For the text-containing cell, return its midpoint in (X, Y) coordinate format. 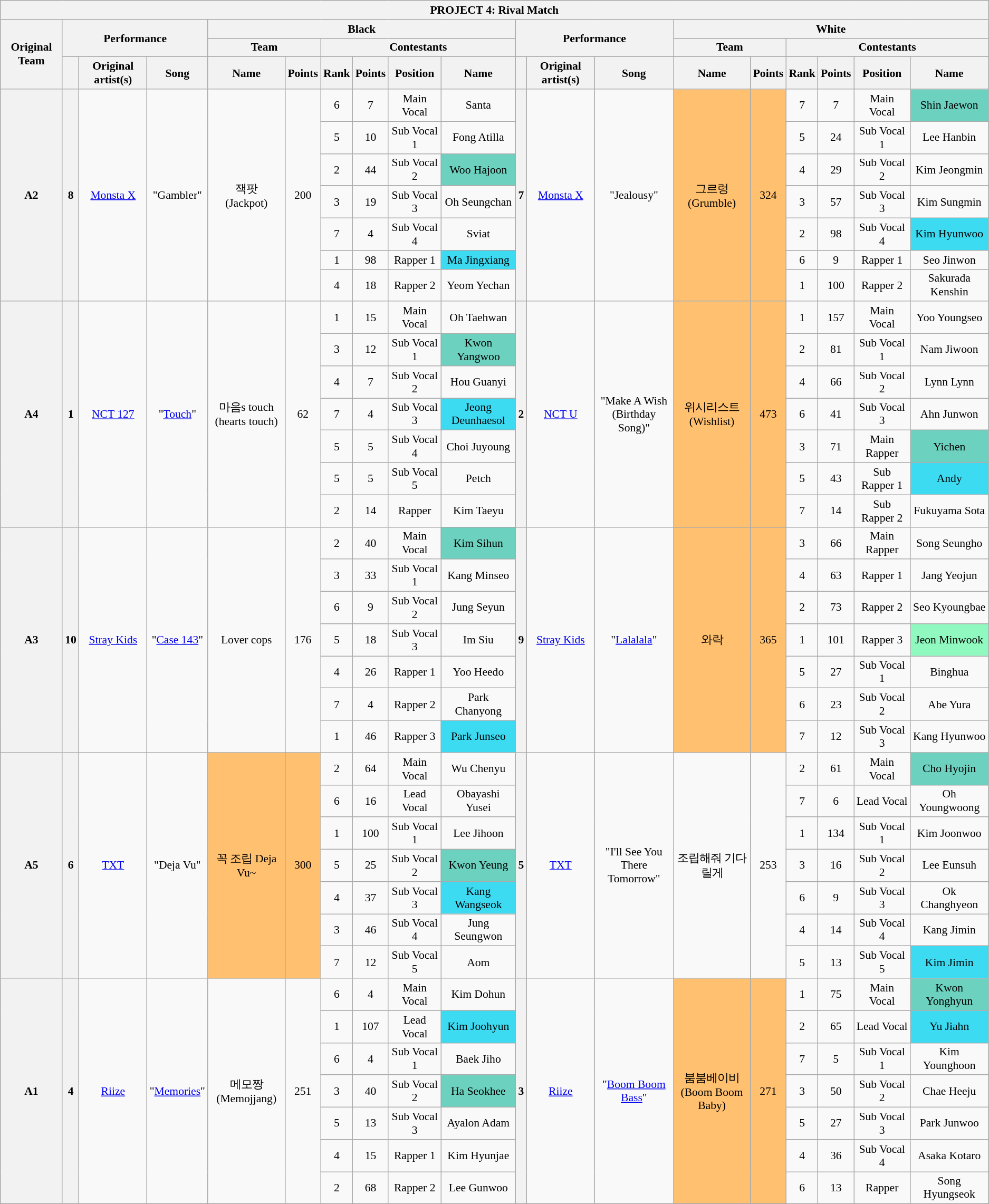
Kwon Yeung (478, 866)
Baek Jiho (478, 1059)
Woo Hajoon (478, 170)
Kim Hyunwoo (949, 234)
Kim Sihun (478, 543)
64 (371, 769)
29 (836, 170)
Kim Jeongmin (949, 170)
Ahn Junwon (949, 415)
Asaka Kotaro (949, 1156)
Kang Wangseok (478, 898)
Ayalon Adam (478, 1123)
Park Junseo (478, 736)
19 (371, 203)
473 (769, 415)
101 (836, 640)
마음s touch(hearts touch) (246, 415)
Black (362, 29)
73 (836, 608)
Yeom Yechan (478, 285)
Park Chanyong (478, 705)
"Gambler" (177, 195)
Ma Jingxiang (478, 260)
Song Hyungseok (949, 1188)
Oh Youngwoong (949, 801)
A5 (32, 865)
Sub Rapper 2 (882, 511)
300 (303, 865)
50 (836, 1092)
Nam Jiwoon (949, 350)
Lee Hanbin (949, 137)
176 (303, 640)
Jang Yeojun (949, 576)
Lynn Lynn (949, 382)
A4 (32, 415)
44 (371, 170)
65 (836, 1026)
Oh Seungchan (478, 203)
37 (371, 898)
잭팟 (Jackpot) (246, 195)
Im Siu (478, 640)
Seo Jinwon (949, 260)
75 (836, 995)
Kim Jimin (949, 962)
57 (836, 203)
107 (371, 1026)
"Lalalala" (634, 640)
붐붐베이비(Boom Boom Baby) (712, 1091)
Petch (478, 479)
Kang Minseo (478, 576)
그르렁(Grumble) (712, 195)
Kim Younghoon (949, 1059)
Lee Gunwoo (478, 1188)
Jung Seyun (478, 608)
Choi Juyoung (478, 446)
A2 (32, 195)
Kwon Yangwoo (478, 350)
365 (769, 640)
Seo Kyoungbae (949, 608)
Kim Dohun (478, 995)
Andy (949, 479)
Chae Heeju (949, 1092)
Oh Taehwan (478, 317)
62 (303, 415)
Shin Jaewon (949, 105)
Kim Hyunjae (478, 1156)
Yu Jiahn (949, 1026)
Kim Joonwoo (949, 833)
White (831, 29)
Yoo Heedo (478, 672)
"Touch" (177, 415)
위시리스트(Wishlist) (712, 415)
324 (769, 195)
Wu Chenyu (478, 769)
Original Team (32, 54)
68 (371, 1188)
Jeon Minwook (949, 640)
25 (371, 866)
Park Junwoo (949, 1123)
8 (71, 195)
Kang Hyunwoo (949, 736)
81 (836, 350)
Lover cops (246, 640)
A1 (32, 1091)
Ha Seokhee (478, 1092)
"Make A Wish(Birthday Song)" (634, 415)
Yichen (949, 446)
200 (303, 195)
NCT 127 (113, 415)
Sviat (478, 234)
Lee Jihoon (478, 833)
Fong Atilla (478, 137)
33 (371, 576)
Binghua (949, 672)
41 (836, 415)
꼭 조립 Deja Vu~ (246, 865)
271 (769, 1091)
Ok Changhyeon (949, 898)
Jung Seungwon (478, 930)
Cho Hyojin (949, 769)
Kim Joohyun (478, 1026)
Fukuyama Sota (949, 511)
Sub Rapper 1 (882, 479)
Song Seungho (949, 543)
Sakurada Kenshin (949, 285)
"I'll See YouThere Tomorrow" (634, 865)
134 (836, 833)
PROJECT 4: Rival Match (495, 10)
Santa (478, 105)
Abe Yura (949, 705)
A3 (32, 640)
"Jealousy" (634, 195)
Aom (478, 962)
Hou Guanyi (478, 382)
조립해줘 기다릴게 (712, 865)
Kwon Yonghyun (949, 995)
메모짱(Memojjang) (246, 1091)
63 (836, 576)
Lee Eunsuh (949, 866)
"Deja Vu" (177, 865)
36 (836, 1156)
Kang Jimin (949, 930)
Obayashi Yusei (478, 801)
Kim Taeyu (478, 511)
23 (836, 705)
"Case 143" (177, 640)
Jeong Deunhaesol (478, 415)
26 (371, 672)
251 (303, 1091)
와락 (712, 640)
253 (769, 865)
71 (836, 446)
Kim Sungmin (949, 203)
157 (836, 317)
"Memories" (177, 1091)
Yoo Youngseo (949, 317)
"Boom Boom Bass" (634, 1091)
24 (836, 137)
43 (836, 479)
NCT U (560, 415)
61 (836, 769)
